For the text-containing cell, return its midpoint in (X, Y) coordinate format. 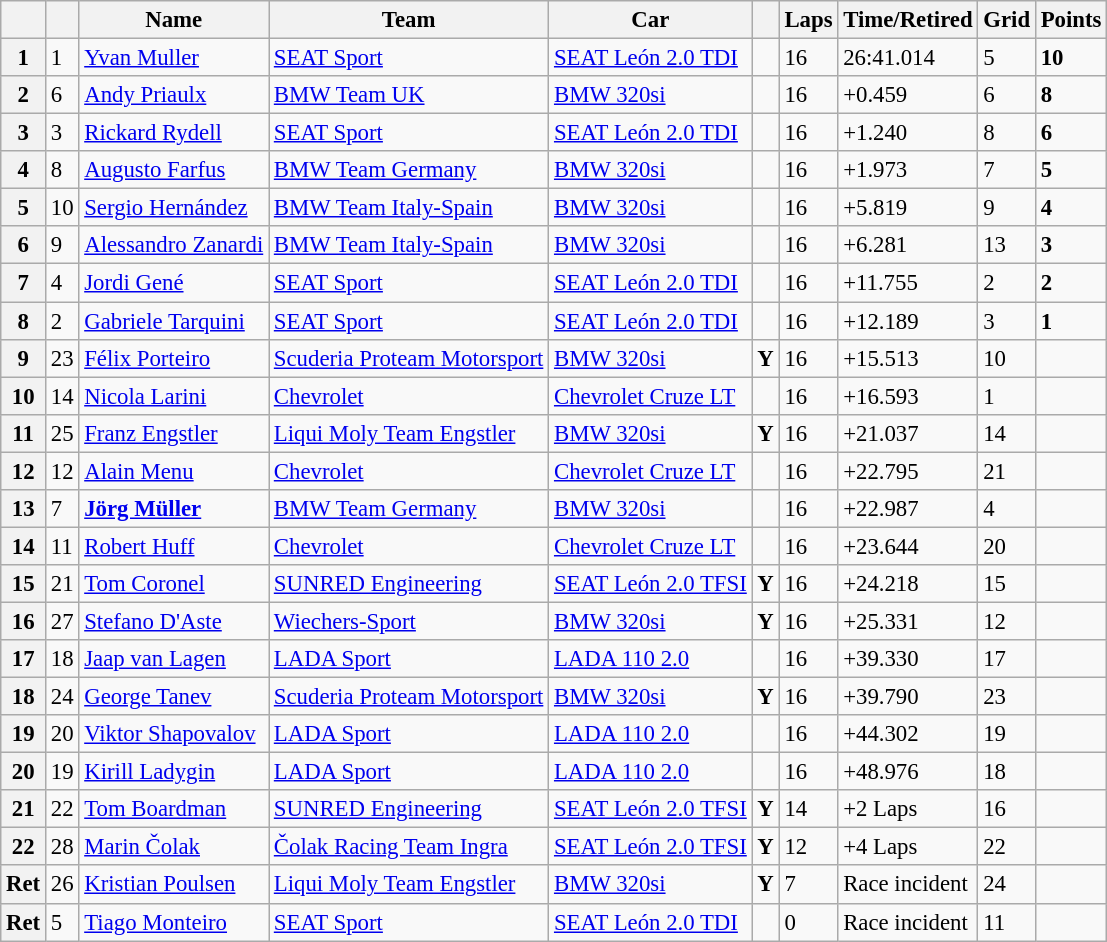
+1.240 (908, 133)
+12.189 (908, 321)
+16.593 (908, 396)
Yvan Muller (174, 58)
Kristian Poulsen (174, 885)
Tiago Monteiro (174, 922)
+39.790 (908, 697)
+24.218 (908, 584)
+11.755 (908, 283)
Franz Engstler (174, 433)
George Tanev (174, 697)
Team (409, 20)
+15.513 (908, 358)
Name (174, 20)
Tom Boardman (174, 809)
+2 Laps (908, 809)
+44.302 (908, 734)
25 (62, 433)
Viktor Shapovalov (174, 734)
Alessandro Zanardi (174, 245)
Jörg Müller (174, 509)
+6.281 (908, 245)
+5.819 (908, 208)
28 (62, 847)
Félix Porteiro (174, 358)
Stefano D'Aste (174, 621)
Laps (808, 20)
Grid (1006, 20)
+4 Laps (908, 847)
Augusto Farfus (174, 170)
0 (808, 922)
Time/Retired (908, 20)
Wiechers-Sport (409, 621)
Gabriele Tarquini (174, 321)
+48.976 (908, 772)
27 (62, 621)
+23.644 (908, 546)
Alain Menu (174, 471)
Jordi Gené (174, 283)
Robert Huff (174, 546)
Rickard Rydell (174, 133)
Jaap van Lagen (174, 659)
+0.459 (908, 95)
26:41.014 (908, 58)
+39.330 (908, 659)
Sergio Hernández (174, 208)
+1.973 (908, 170)
+21.037 (908, 433)
Čolak Racing Team Ingra (409, 847)
Points (1070, 20)
Nicola Larini (174, 396)
+25.331 (908, 621)
+22.987 (908, 509)
+22.795 (908, 471)
Kirill Ladygin (174, 772)
Marin Čolak (174, 847)
Andy Priaulx (174, 95)
Tom Coronel (174, 584)
26 (62, 885)
BMW Team UK (409, 95)
Car (650, 20)
